Pinpoint the cell where the given text exists, returning its [X, Y] midpoint coordinate. 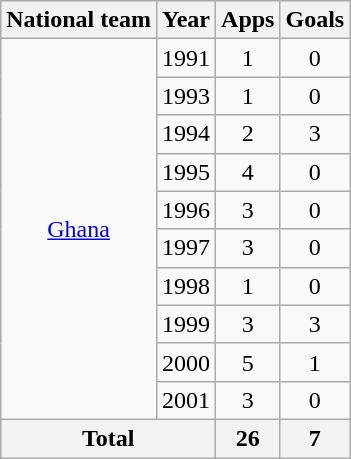
26 [248, 438]
1993 [186, 96]
1996 [186, 210]
Ghana [79, 230]
7 [315, 438]
1999 [186, 324]
Apps [248, 20]
2001 [186, 400]
1994 [186, 134]
Goals [315, 20]
1991 [186, 58]
Total [108, 438]
4 [248, 172]
1995 [186, 172]
2000 [186, 362]
5 [248, 362]
2 [248, 134]
1998 [186, 286]
Year [186, 20]
National team [79, 20]
1997 [186, 248]
